Locate the cell with the specified text and output its (x, y) center coordinate. 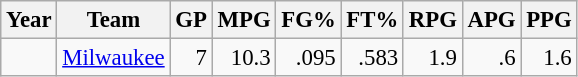
.6 (492, 58)
1.6 (549, 58)
MPG (244, 20)
.583 (372, 58)
FG% (308, 20)
PPG (549, 20)
Milwaukee (114, 58)
APG (492, 20)
7 (191, 58)
Year (29, 20)
GP (191, 20)
1.9 (432, 58)
RPG (432, 20)
.095 (308, 58)
FT% (372, 20)
10.3 (244, 58)
Team (114, 20)
